Determine the (x, y) coordinate at the center of the cell enclosing the given text.  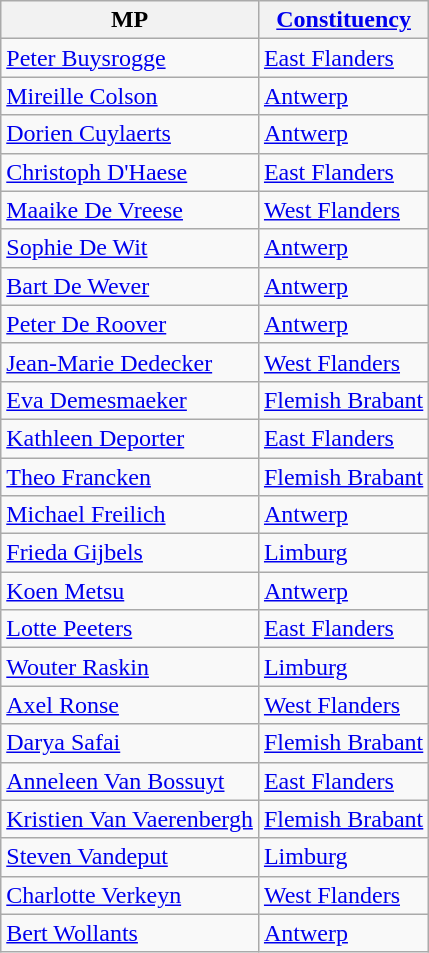
Peter De Roover (130, 324)
Koen Metsu (130, 591)
Jean-Marie Dedecker (130, 362)
Bert Wollants (130, 933)
Bart De Wever (130, 286)
Wouter Raskin (130, 667)
Eva Demesmaeker (130, 400)
Kristien Van Vaerenbergh (130, 819)
Kathleen Deporter (130, 438)
Charlotte Verkeyn (130, 895)
MP (130, 20)
Sophie De Wit (130, 248)
Frieda Gijbels (130, 553)
Anneleen Van Bossuyt (130, 781)
Axel Ronse (130, 705)
Peter Buysrogge (130, 58)
Michael Freilich (130, 515)
Constituency (343, 20)
Maaike De Vreese (130, 210)
Dorien Cuylaerts (130, 134)
Steven Vandeput (130, 857)
Theo Francken (130, 477)
Mireille Colson (130, 96)
Darya Safai (130, 743)
Christoph D'Haese (130, 172)
Lotte Peeters (130, 629)
